Provide the [x, y] coordinate of the cell's center where the given text is located.  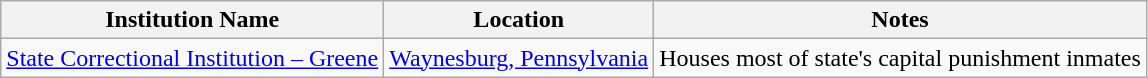
Institution Name [192, 20]
Location [519, 20]
Houses most of state's capital punishment inmates [900, 58]
Notes [900, 20]
State Correctional Institution – Greene [192, 58]
Waynesburg, Pennsylvania [519, 58]
